Identify which cell holds the provided text, then report its [x, y] central coordinate. 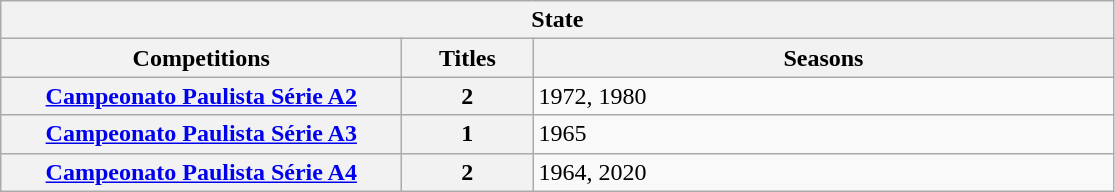
1 [468, 134]
Seasons [824, 58]
1972, 1980 [824, 96]
Campeonato Paulista Série A2 [202, 96]
Titles [468, 58]
Competitions [202, 58]
Campeonato Paulista Série A4 [202, 172]
State [558, 20]
1965 [824, 134]
1964, 2020 [824, 172]
Campeonato Paulista Série A3 [202, 134]
